Return the (x, y) coordinate for the center point of the cell that contains the specified text.  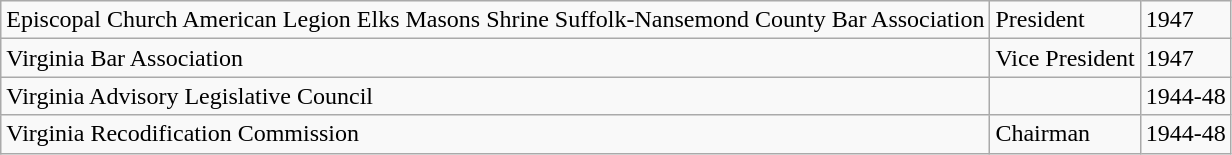
President (1065, 20)
Virginia Recodification Commission (496, 134)
Chairman (1065, 134)
Episcopal Church American Legion Elks Masons Shrine Suffolk-Nansemond County Bar Association (496, 20)
Virginia Advisory Legislative Council (496, 96)
Vice President (1065, 58)
Virginia Bar Association (496, 58)
